Return (X, Y) of the center of cell containing provided text 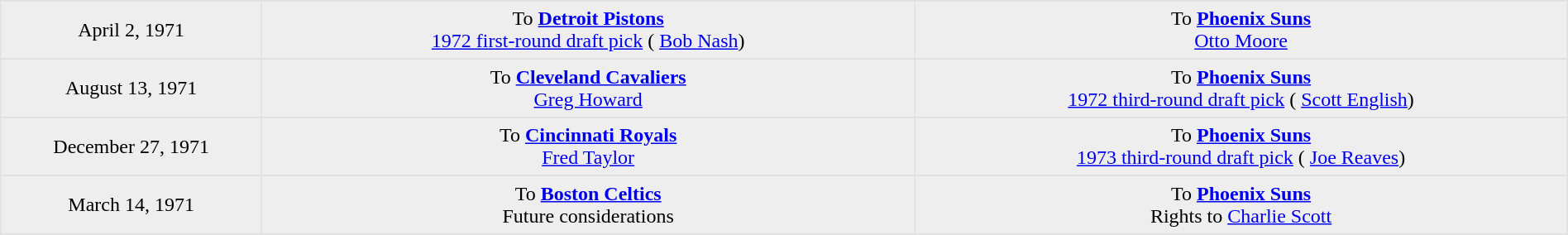
August 13, 1971 (131, 88)
To Cincinnati Royals Fred Taylor (587, 146)
To Phoenix Suns1972 third-round draft pick ( Scott English) (1241, 88)
To Boston CelticsFuture considerations (587, 204)
December 27, 1971 (131, 146)
March 14, 1971 (131, 204)
To Phoenix Suns1973 third-round draft pick ( Joe Reaves) (1241, 146)
To Cleveland Cavaliers Greg Howard (587, 88)
April 2, 1971 (131, 30)
To Detroit Pistons1972 first-round draft pick ( Bob Nash) (587, 30)
To Phoenix Suns Otto Moore (1241, 30)
To Phoenix SunsRights to Charlie Scott (1241, 204)
